Scan for the cell matching the given text and deliver its [X, Y] coordinate at center. 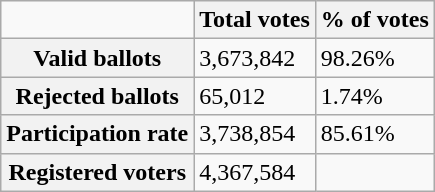
3,673,842 [255, 58]
4,367,584 [255, 172]
% of votes [374, 20]
Participation rate [98, 134]
Valid ballots [98, 58]
1.74% [374, 96]
Rejected ballots [98, 96]
3,738,854 [255, 134]
Total votes [255, 20]
85.61% [374, 134]
65,012 [255, 96]
Registered voters [98, 172]
98.26% [374, 58]
